Locate the cell with the specified text and output its (x, y) center coordinate. 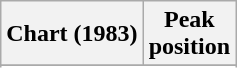
Peak position (189, 34)
Chart (1983) (72, 34)
